From the cell containing the given text, extract its center point as (X, Y) coordinate. 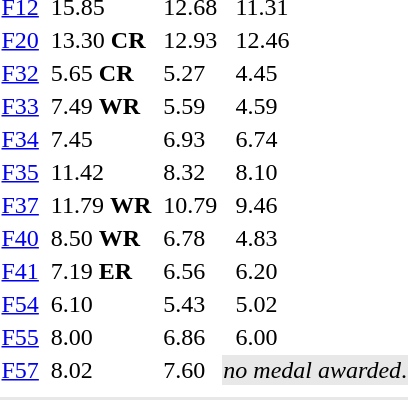
F57 (20, 370)
F37 (20, 205)
F40 (20, 238)
F54 (20, 304)
6.86 (190, 337)
5.65 CR (100, 73)
11.79 WR (100, 205)
5.43 (190, 304)
F35 (20, 172)
8.00 (100, 337)
6.78 (190, 238)
13.30 CR (100, 40)
8.32 (190, 172)
11.42 (100, 172)
F20 (20, 40)
7.49 WR (100, 106)
5.59 (190, 106)
F32 (20, 73)
10.79 (190, 205)
6.56 (190, 271)
6.93 (190, 139)
7.19 ER (100, 271)
F41 (20, 271)
6.10 (100, 304)
F33 (20, 106)
F55 (20, 337)
7.60 (190, 370)
F34 (20, 139)
12.93 (190, 40)
8.50 WR (100, 238)
8.02 (100, 370)
7.45 (100, 139)
5.27 (190, 73)
